Provide the [X, Y] coordinate of the cell's center where the given text is located.  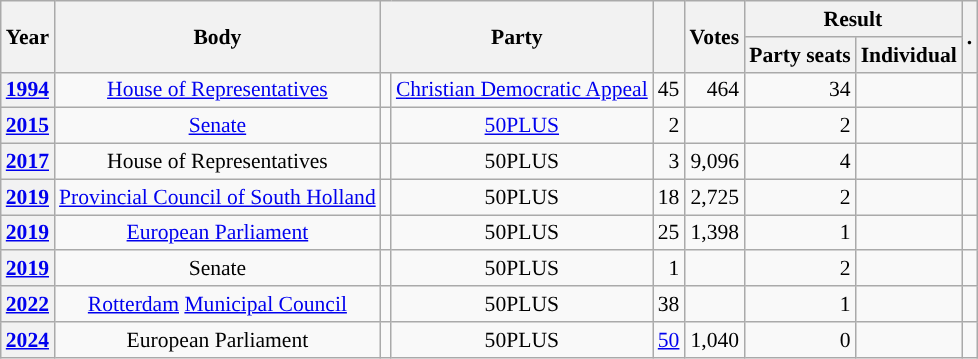
38 [669, 304]
Year [28, 36]
Result [853, 19]
3 [669, 162]
2017 [28, 162]
Rotterdam Municipal Council [218, 304]
50 [669, 340]
25 [669, 233]
Christian Democratic Appeal [522, 90]
Party seats [800, 55]
4 [800, 162]
464 [714, 90]
2,725 [714, 197]
18 [669, 197]
. [970, 36]
1,398 [714, 233]
9,096 [714, 162]
0 [800, 340]
Body [218, 36]
2015 [28, 126]
Party [517, 36]
1,040 [714, 340]
34 [800, 90]
Provincial Council of South Holland [218, 197]
2024 [28, 340]
Individual [909, 55]
2022 [28, 304]
45 [669, 90]
1994 [28, 90]
Votes [714, 36]
